Identify which cell holds the provided text, then report its (x, y) central coordinate. 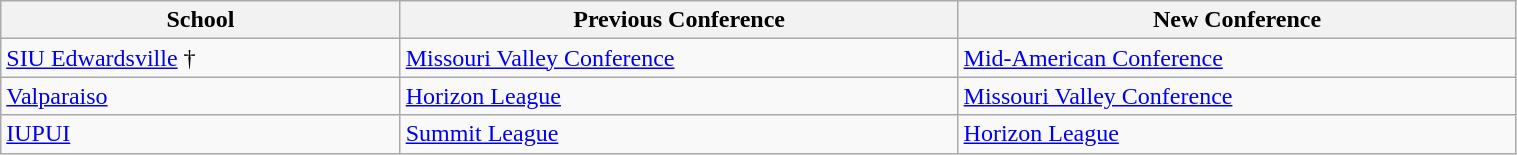
Previous Conference (679, 20)
IUPUI (200, 134)
SIU Edwardsville † (200, 58)
School (200, 20)
Summit League (679, 134)
New Conference (1237, 20)
Valparaiso (200, 96)
Mid-American Conference (1237, 58)
